For the text-containing cell, return its midpoint in (X, Y) coordinate format. 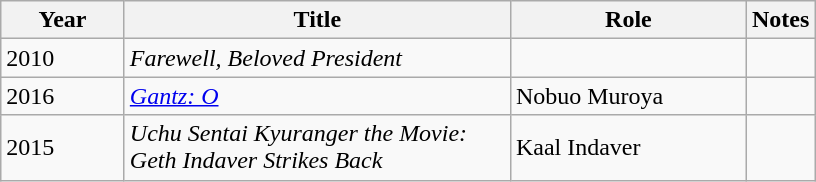
2016 (63, 96)
Nobuo Muroya (628, 96)
2010 (63, 58)
Notes (780, 20)
Year (63, 20)
Title (317, 20)
Farewell, Beloved President (317, 58)
2015 (63, 148)
Uchu Sentai Kyuranger the Movie: Geth Indaver Strikes Back (317, 148)
Role (628, 20)
Kaal Indaver (628, 148)
Gantz: O (317, 96)
